Capture the cell that displays the provided text and extract its [x, y] central coordinate. 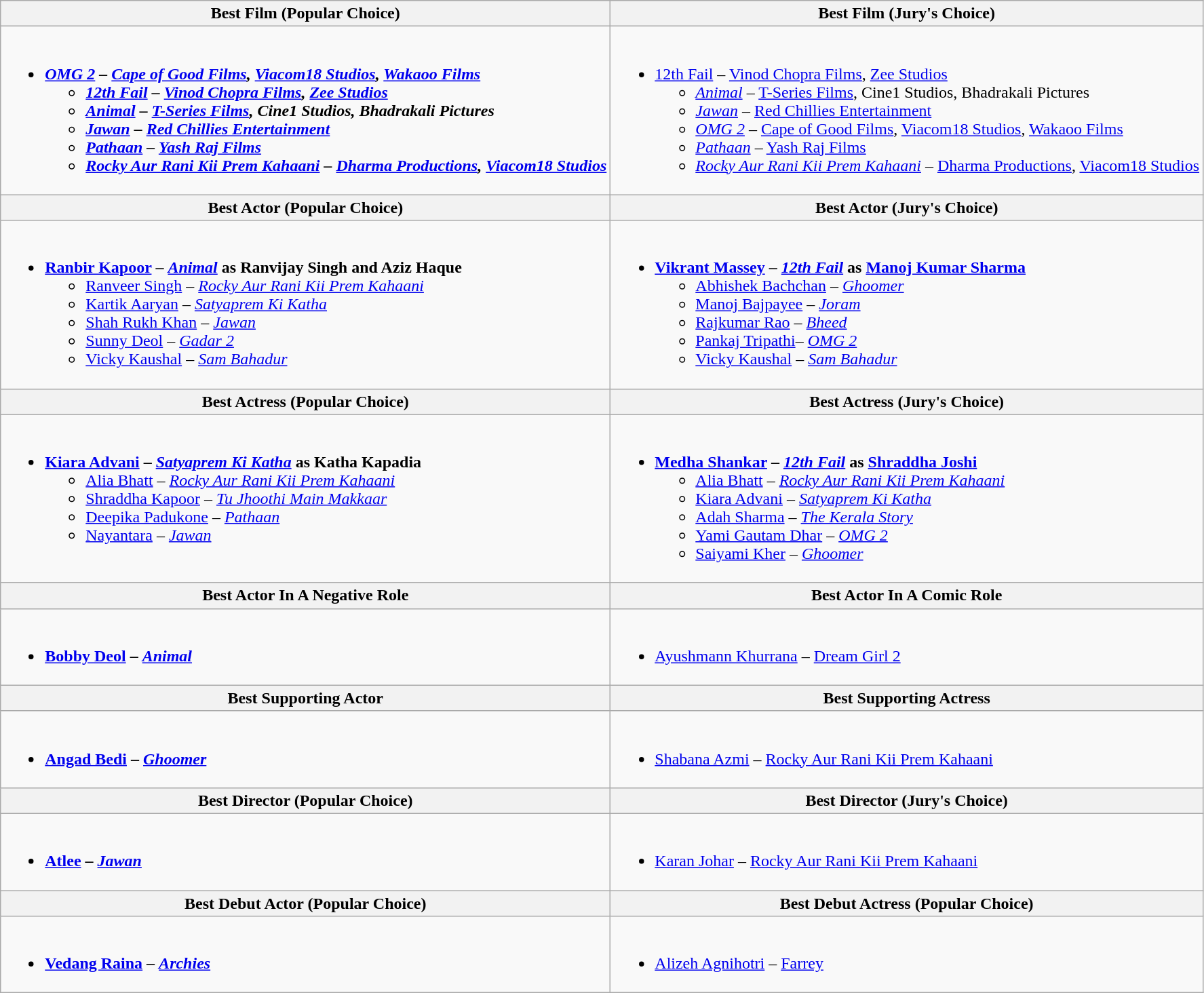
Best Debut Actress (Popular Choice) [907, 903]
Best Actress (Popular Choice) [305, 402]
Best Actor (Popular Choice) [305, 208]
Alizeh Agnihotri – Farrey [907, 955]
Ayushmann Khurrana – Dream Girl 2 [907, 647]
Karan Johar – Rocky Aur Rani Kii Prem Kahaani [907, 852]
Best Supporting Actor [305, 698]
Best Actor In A Negative Role [305, 596]
Best Film (Popular Choice) [305, 14]
Shabana Azmi – Rocky Aur Rani Kii Prem Kahaani [907, 749]
Bobby Deol – Animal [305, 647]
Angad Bedi – Ghoomer [305, 749]
Best Film (Jury's Choice) [907, 14]
Best Supporting Actress [907, 698]
Best Actor In A Comic Role [907, 596]
Best Director (Jury's Choice) [907, 800]
Best Debut Actor (Popular Choice) [305, 903]
Best Director (Popular Choice) [305, 800]
Best Actor (Jury's Choice) [907, 208]
Vedang Raina – Archies [305, 955]
Best Actress (Jury's Choice) [907, 402]
Atlee – Jawan [305, 852]
